Locate the cell with the specified text and output its (X, Y) center coordinate. 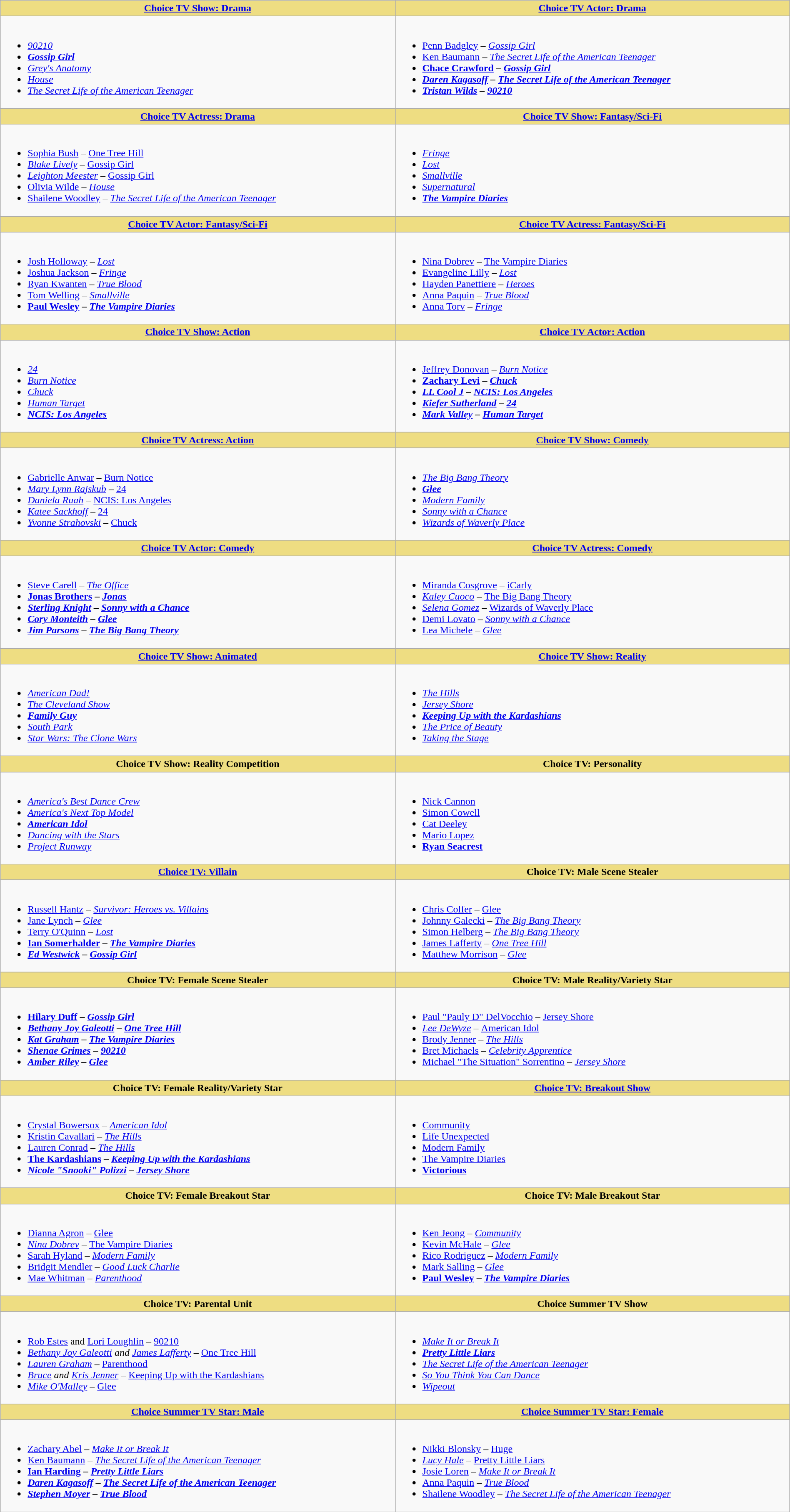
Choice TV Actor: Action (592, 332)
Choice TV Show: Comedy (592, 440)
Jeffrey Donovan – Burn NoticeZachary Levi – ChuckLL Cool J – NCIS: Los AngelesKiefer Sutherland – 24Mark Valley – Human Target (592, 386)
Hilary Duff – Gossip GirlBethany Joy Galeotti – One Tree HillKat Graham – The Vampire DiariesShenae Grimes – 90210Amber Riley – Glee (197, 1034)
Choice TV: Male Scene Stealer (592, 872)
Choice TV Actor: Fantasy/Sci-Fi (197, 224)
Choice TV Show: Action (197, 332)
Russell Hantz – Survivor: Heroes vs. VillainsJane Lynch – GleeTerry O'Quinn – LostIan Somerhalder – The Vampire DiariesEd Westwick – Gossip Girl (197, 926)
Choice TV Actress: Comedy (592, 548)
Choice TV: Male Breakout Star (592, 1196)
Chris Colfer – GleeJohnny Galecki – The Big Bang TheorySimon Helberg – The Big Bang TheoryJames Lafferty – One Tree HillMatthew Morrison – Glee (592, 926)
Choice TV Show: Animated (197, 656)
Gabrielle Anwar – Burn NoticeMary Lynn Rajskub – 24Daniela Ruah – NCIS: Los AngelesKatee Sackhoff – 24Yvonne Strahovski – Chuck (197, 494)
Ken Jeong – CommunityKevin McHale – GleeRico Rodriguez – Modern FamilyMark Salling – GleePaul Wesley – The Vampire Diaries (592, 1250)
Choice TV Actress: Fantasy/Sci-Fi (592, 224)
Choice Summer TV Star: Male (197, 1412)
The HillsJersey ShoreKeeping Up with the KardashiansThe Price of BeautyTaking the Stage (592, 710)
Steve Carell – The OfficeJonas Brothers – JonasSterling Knight – Sonny with a ChanceCory Monteith – GleeJim Parsons – The Big Bang Theory (197, 602)
Nina Dobrev – The Vampire DiariesEvangeline Lilly – LostHayden Panettiere – HeroesAnna Paquin – True BloodAnna Torv – Fringe (592, 278)
Choice Summer TV Star: Female (592, 1412)
FringeLostSmallvilleSupernaturalThe Vampire Diaries (592, 170)
Make It or Break ItPretty Little LiarsThe Secret Life of the American TeenagerSo You Think You Can DanceWipeout (592, 1357)
24Burn NoticeChuckHuman TargetNCIS: Los Angeles (197, 386)
Choice TV Show: Reality Competition (197, 764)
CommunityLife UnexpectedModern FamilyThe Vampire DiariesVictorious (592, 1142)
Choice TV: Male Reality/Variety Star (592, 980)
Choice TV Actor: Comedy (197, 548)
Choice TV: Parental Unit (197, 1304)
Choice TV: Villain (197, 872)
Choice TV Actress: Drama (197, 116)
Choice TV Show: Fantasy/Sci-Fi (592, 116)
Choice TV: Female Scene Stealer (197, 980)
American Dad!The Cleveland ShowFamily GuySouth ParkStar Wars: The Clone Wars (197, 710)
Miranda Cosgrove – iCarlyKaley Cuoco – The Big Bang TheorySelena Gomez – Wizards of Waverly PlaceDemi Lovato – Sonny with a ChanceLea Michele – Glee (592, 602)
90210Gossip GirlGrey's AnatomyHouseThe Secret Life of the American Teenager (197, 62)
Choice TV Show: Drama (197, 8)
Choice TV: Personality (592, 764)
Nick CannonSimon CowellCat DeeleyMario LopezRyan Seacrest (592, 818)
Choice TV Actress: Action (197, 440)
Choice TV: Female Reality/Variety Star (197, 1088)
Choice TV: Female Breakout Star (197, 1196)
America's Best Dance CrewAmerica's Next Top ModelAmerican IdolDancing with the StarsProject Runway (197, 818)
Choice TV: Breakout Show (592, 1088)
Choice Summer TV Show (592, 1304)
Choice TV Actor: Drama (592, 8)
The Big Bang TheoryGleeModern FamilySonny with a ChanceWizards of Waverly Place (592, 494)
Choice TV Show: Reality (592, 656)
Dianna Agron – GleeNina Dobrev – The Vampire DiariesSarah Hyland – Modern FamilyBridgit Mendler – Good Luck CharlieMae Whitman – Parenthood (197, 1250)
Josh Holloway – LostJoshua Jackson – FringeRyan Kwanten – True BloodTom Welling – SmallvillePaul Wesley – The Vampire Diaries (197, 278)
